Determine the [X, Y] coordinate at the center of the cell enclosing the given text.  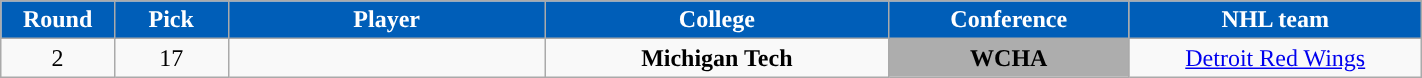
Round [58, 20]
NHL team [1275, 20]
WCHA [1008, 58]
Michigan Tech [716, 58]
Detroit Red Wings [1275, 58]
Player [386, 20]
College [716, 20]
Pick [171, 20]
17 [171, 58]
2 [58, 58]
Conference [1008, 20]
